Detect which cell encompasses the target text, then output its (X, Y) center coordinate. 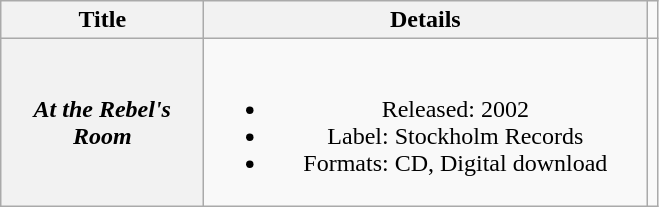
Released: 2002Label: Stockholm RecordsFormats: CD, Digital download (426, 122)
At the Rebel's Room (102, 122)
Title (102, 20)
Details (426, 20)
